Extract the (x, y) coordinate from the center of the cell holding the provided text.  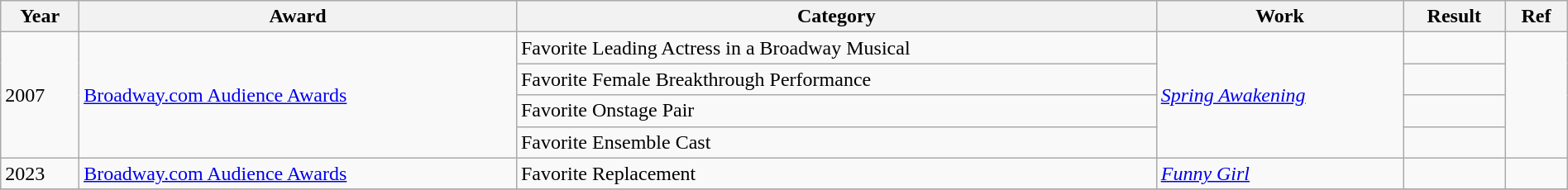
Spring Awakening (1280, 95)
Work (1280, 17)
Favorite Replacement (836, 173)
Funny Girl (1280, 173)
Favorite Onstage Pair (836, 111)
Favorite Ensemble Cast (836, 142)
Result (1454, 17)
2023 (40, 173)
Favorite Leading Actress in a Broadway Musical (836, 48)
Favorite Female Breakthrough Performance (836, 79)
2007 (40, 95)
Ref (1537, 17)
Year (40, 17)
Category (836, 17)
Award (298, 17)
